Determine the [X, Y] coordinate at the center of the cell enclosing the given text.  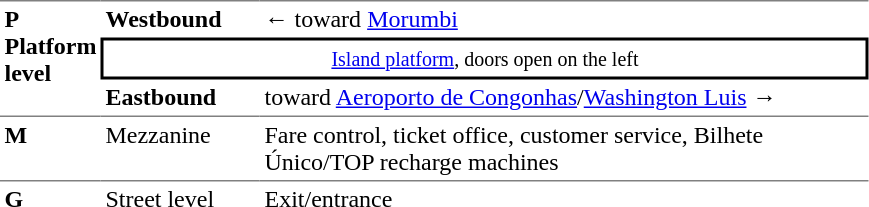
M [50, 148]
PPlatform level [50, 58]
Fare control, ticket office, customer service, Bilhete Único/TOP recharge machines [564, 148]
Eastbound [180, 99]
← toward Morumbi [564, 19]
Westbound [180, 19]
Island platform, doors open on the left [485, 59]
toward Aeroporto de Congonhas/Washington Luis → [564, 99]
Mezzanine [180, 148]
